Capture the cell that displays the provided text and extract its [x, y] central coordinate. 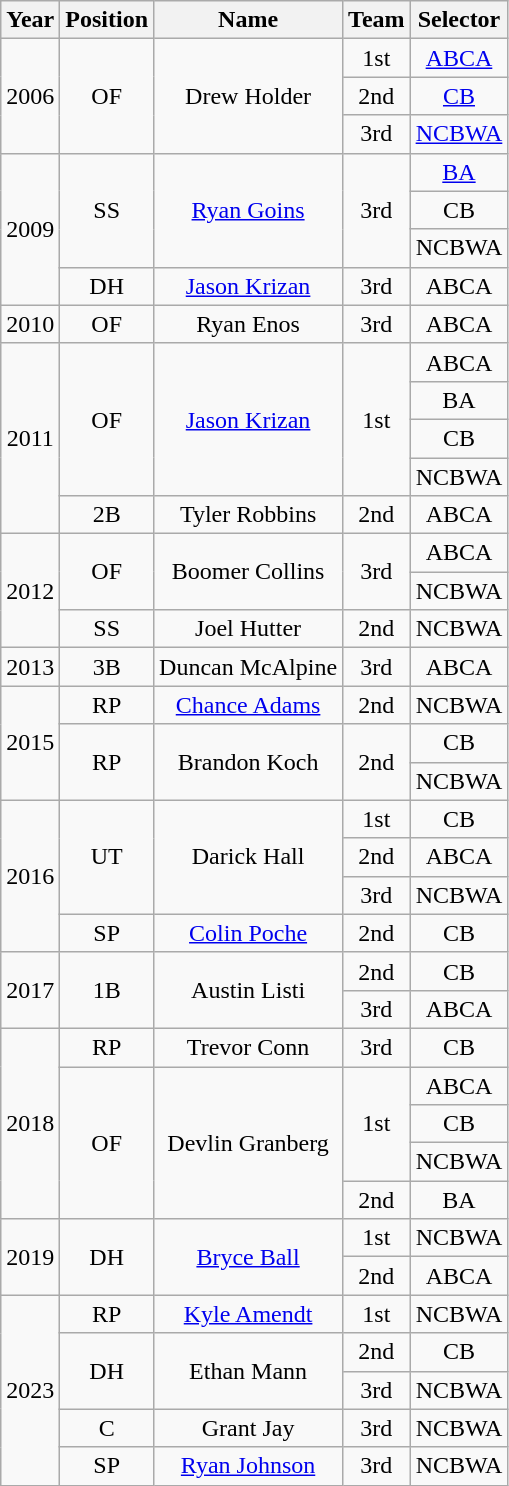
Devlin Granberg [248, 1142]
2016 [30, 876]
2023 [30, 1390]
Duncan McAlpine [248, 667]
Kyle Amendt [248, 1314]
Joel Hutter [248, 629]
1B [107, 990]
2018 [30, 1123]
Year [30, 20]
Position [107, 20]
Tyler Robbins [248, 515]
UT [107, 857]
Colin Poche [248, 933]
Brandon Koch [248, 762]
Name [248, 20]
2010 [30, 324]
2011 [30, 438]
Team [377, 20]
Ethan Mann [248, 1371]
3B [107, 667]
2019 [30, 1257]
2013 [30, 667]
2015 [30, 743]
Trevor Conn [248, 1047]
Boomer Collins [248, 572]
Bryce Ball [248, 1257]
Darick Hall [248, 857]
Chance Adams [248, 705]
2009 [30, 229]
Grant Jay [248, 1428]
Ryan Johnson [248, 1466]
Ryan Goins [248, 210]
2017 [30, 990]
Drew Holder [248, 96]
C [107, 1428]
2012 [30, 591]
Ryan Enos [248, 324]
2B [107, 515]
2006 [30, 96]
Austin Listi [248, 990]
Selector [459, 20]
